Capture the cell that displays the provided text and extract its [x, y] central coordinate. 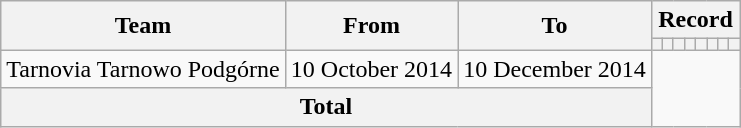
To [555, 26]
10 December 2014 [555, 69]
Team [144, 26]
From [371, 26]
Record [695, 20]
Tarnovia Tarnowo Podgórne [144, 69]
10 October 2014 [371, 69]
Total [326, 107]
